Return the [X, Y] coordinate for the center point of the cell that contains the specified text.  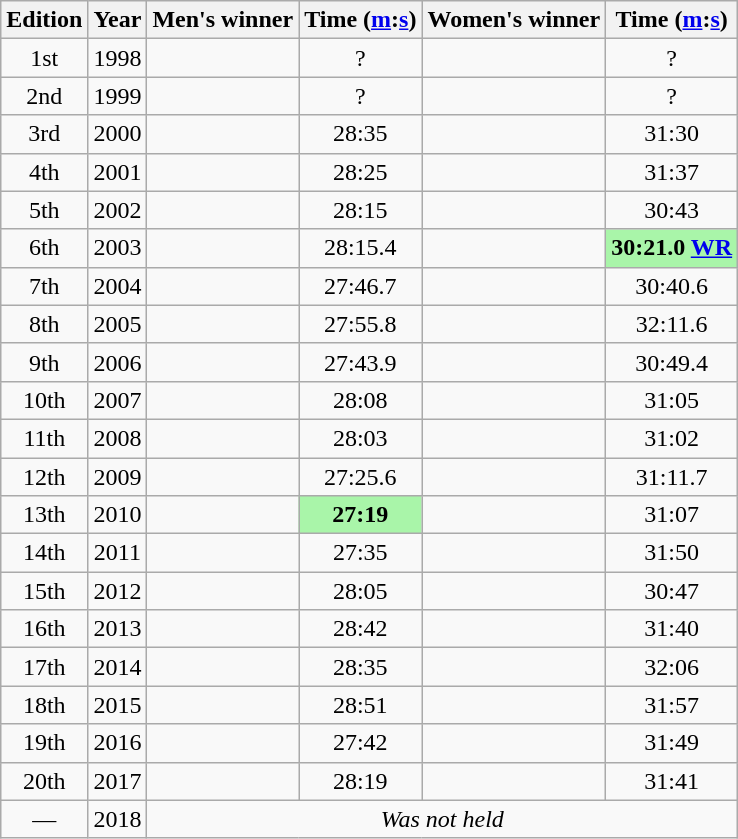
— [44, 819]
31:40 [672, 629]
10th [44, 400]
Men's winner [223, 20]
28:15 [360, 210]
Women's winner [514, 20]
28:05 [360, 591]
16th [44, 629]
Was not held [442, 819]
12th [44, 477]
9th [44, 362]
27:19 [360, 515]
27:42 [360, 743]
30:43 [672, 210]
2016 [118, 743]
28:15.4 [360, 248]
11th [44, 438]
15th [44, 591]
27:46.7 [360, 286]
2014 [118, 667]
6th [44, 248]
28:42 [360, 629]
31:41 [672, 781]
31:02 [672, 438]
31:50 [672, 553]
30:21.0 WR [672, 248]
2009 [118, 477]
31:57 [672, 705]
31:11.7 [672, 477]
2001 [118, 172]
4th [44, 172]
27:55.8 [360, 324]
7th [44, 286]
2006 [118, 362]
31:37 [672, 172]
2004 [118, 286]
2000 [118, 134]
2015 [118, 705]
2008 [118, 438]
17th [44, 667]
2003 [118, 248]
27:43.9 [360, 362]
Edition [44, 20]
32:06 [672, 667]
2nd [44, 96]
8th [44, 324]
31:07 [672, 515]
28:19 [360, 781]
2012 [118, 591]
31:49 [672, 743]
2011 [118, 553]
32:11.6 [672, 324]
30:40.6 [672, 286]
13th [44, 515]
2013 [118, 629]
28:25 [360, 172]
28:51 [360, 705]
1999 [118, 96]
1st [44, 58]
28:03 [360, 438]
Year [118, 20]
31:30 [672, 134]
1998 [118, 58]
18th [44, 705]
27:35 [360, 553]
27:25.6 [360, 477]
5th [44, 210]
3rd [44, 134]
2018 [118, 819]
30:49.4 [672, 362]
19th [44, 743]
2005 [118, 324]
30:47 [672, 591]
2002 [118, 210]
20th [44, 781]
28:08 [360, 400]
2017 [118, 781]
2007 [118, 400]
14th [44, 553]
31:05 [672, 400]
2010 [118, 515]
